Return the [X, Y] coordinate for the center point of the cell that contains the specified text.  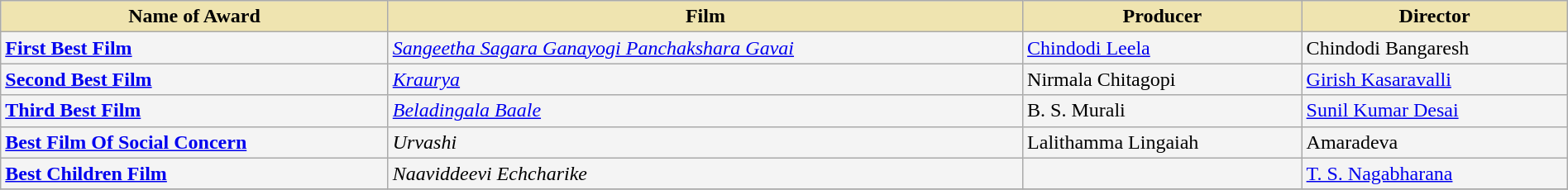
Film [705, 17]
Urvashi [705, 142]
Naaviddeevi Echcharike [705, 173]
Sangeetha Sagara Ganayogi Panchakshara Gavai [705, 48]
First Best Film [194, 48]
Name of Award [194, 17]
Lalithamma Lingaiah [1163, 142]
Beladingala Baale [705, 111]
Sunil Kumar Desai [1434, 111]
Nirmala Chitagopi [1163, 79]
Best Film Of Social Concern [194, 142]
B. S. Murali [1163, 111]
Chindodi Bangaresh [1434, 48]
Director [1434, 17]
Third Best Film [194, 111]
Kraurya [705, 79]
Best Children Film [194, 173]
Amaradeva [1434, 142]
T. S. Nagabharana [1434, 173]
Chindodi Leela [1163, 48]
Girish Kasaravalli [1434, 79]
Producer [1163, 17]
Second Best Film [194, 79]
